Determine the [x, y] coordinate at the center of the cell enclosing the given text.  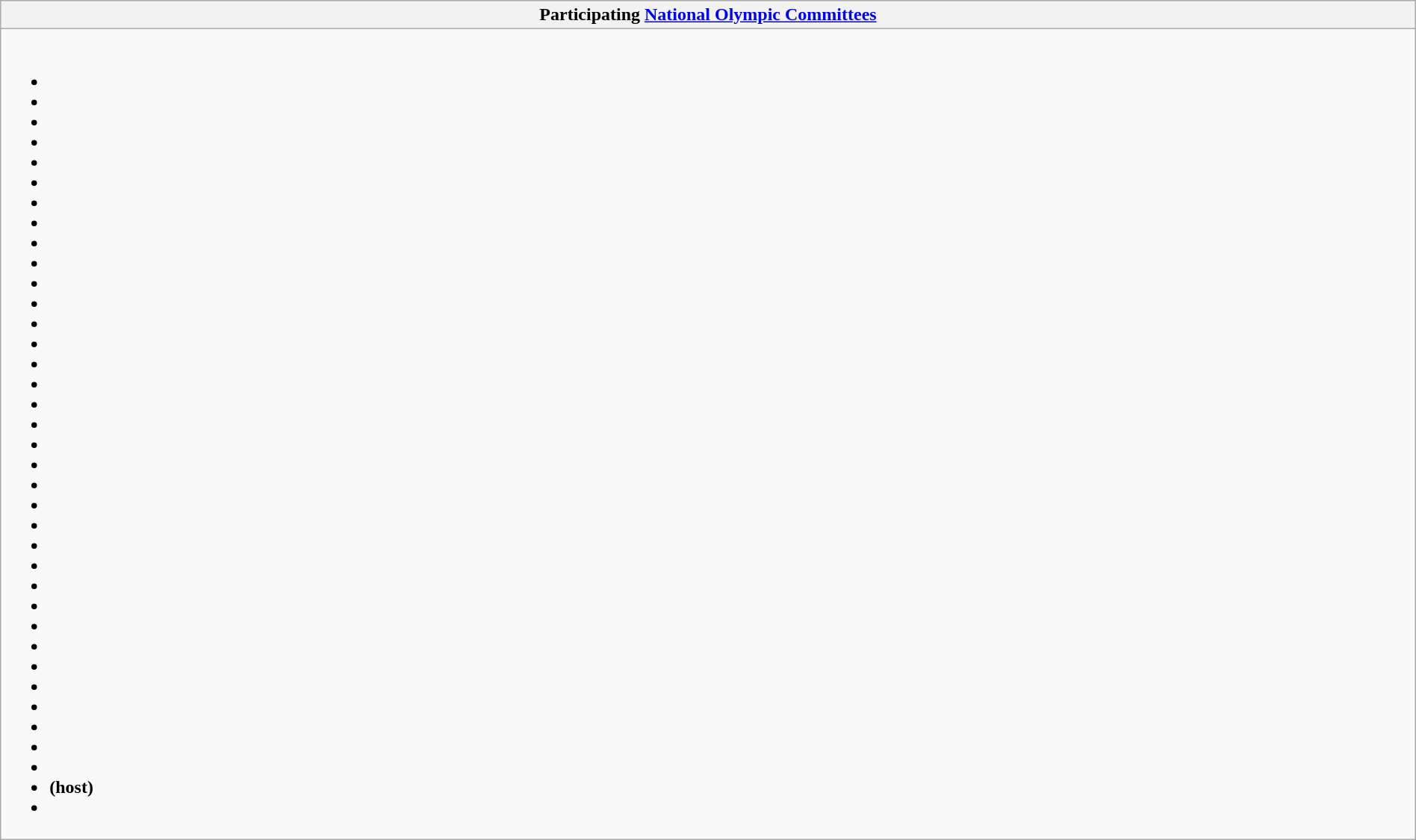
Participating National Olympic Committees [708, 15]
(host) [708, 435]
